Identify which cell holds the provided text, then report its [X, Y] central coordinate. 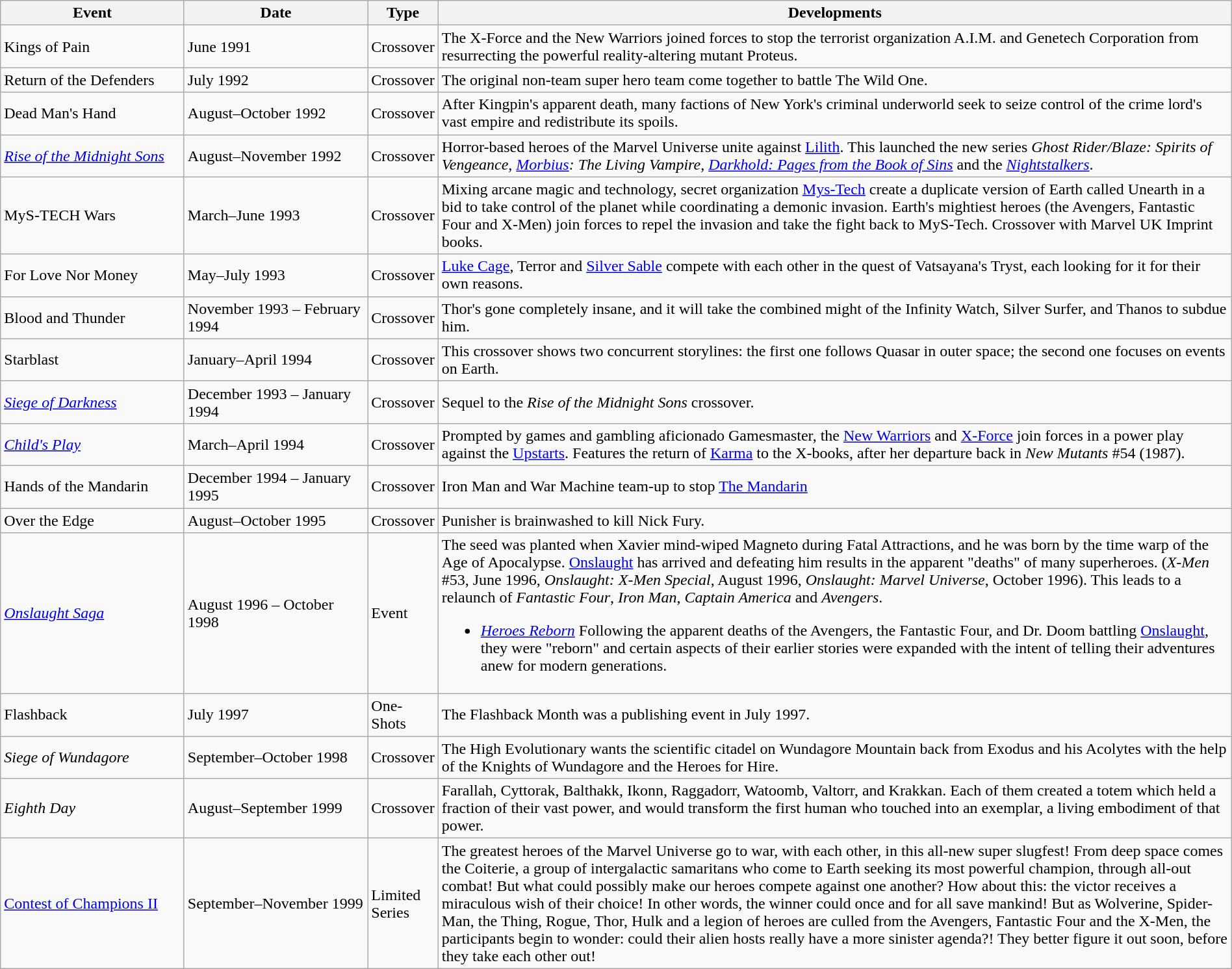
November 1993 – February 1994 [276, 317]
August–October 1992 [276, 113]
Limited Series [403, 903]
Onslaught Saga [92, 614]
Developments [834, 13]
June 1991 [276, 47]
Luke Cage, Terror and Silver Sable compete with each other in the quest of Vatsayana's Tryst, each looking for it for their own reasons. [834, 276]
Type [403, 13]
One-Shots [403, 715]
Dead Man's Hand [92, 113]
August 1996 – October 1998 [276, 614]
Hands of the Mandarin [92, 486]
Siege of Wundagore [92, 758]
Eighth Day [92, 808]
Over the Edge [92, 521]
May–July 1993 [276, 276]
July 1992 [276, 80]
Iron Man and War Machine team-up to stop The Mandarin [834, 486]
September–November 1999 [276, 903]
July 1997 [276, 715]
Blood and Thunder [92, 317]
For Love Nor Money [92, 276]
Sequel to the Rise of the Midnight Sons crossover. [834, 402]
Starblast [92, 360]
Child's Play [92, 445]
August–October 1995 [276, 521]
Siege of Darkness [92, 402]
March–June 1993 [276, 216]
The original non-team super hero team come together to battle The Wild One. [834, 80]
Contest of Champions II [92, 903]
January–April 1994 [276, 360]
December 1993 – January 1994 [276, 402]
March–April 1994 [276, 445]
Flashback [92, 715]
August–November 1992 [276, 156]
September–October 1998 [276, 758]
Punisher is brainwashed to kill Nick Fury. [834, 521]
Return of the Defenders [92, 80]
MyS-TECH Wars [92, 216]
The Flashback Month was a publishing event in July 1997. [834, 715]
December 1994 – January 1995 [276, 486]
Thor's gone completely insane, and it will take the combined might of the Infinity Watch, Silver Surfer, and Thanos to subdue him. [834, 317]
This crossover shows two concurrent storylines: the first one follows Quasar in outer space; the second one focuses on events on Earth. [834, 360]
August–September 1999 [276, 808]
Rise of the Midnight Sons [92, 156]
Date [276, 13]
Kings of Pain [92, 47]
